Return the [x, y] coordinate for the center point of the cell that contains the specified text.  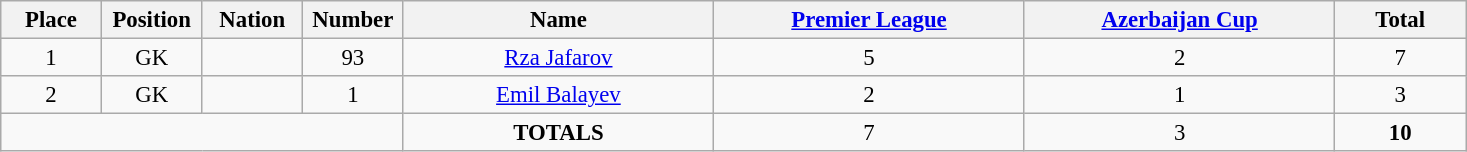
Total [1400, 20]
Premier League [870, 20]
Emil Balayev [558, 95]
Rza Jafarov [558, 58]
Name [558, 20]
Nation [252, 20]
Position [152, 20]
5 [870, 58]
10 [1400, 133]
Place [52, 20]
TOTALS [558, 133]
Number [354, 20]
93 [354, 58]
Azerbaijan Cup [1180, 20]
